Find where the given text appears and provide that cell's center as (x, y) coordinate. 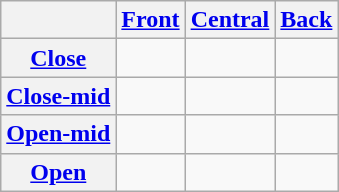
Open (58, 172)
Close (58, 58)
Back (306, 20)
Central (230, 20)
Front (150, 20)
Close-mid (58, 96)
Open-mid (58, 134)
